Capture the cell that displays the provided text and extract its (X, Y) central coordinate. 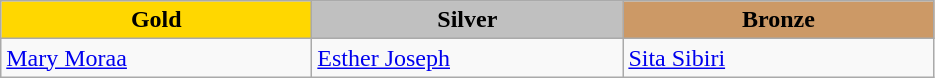
Esther Joseph (468, 58)
Mary Moraa (156, 58)
Bronze (778, 20)
Silver (468, 20)
Sita Sibiri (778, 58)
Gold (156, 20)
